Determine the (x, y) coordinate at the center of the cell enclosing the given text.  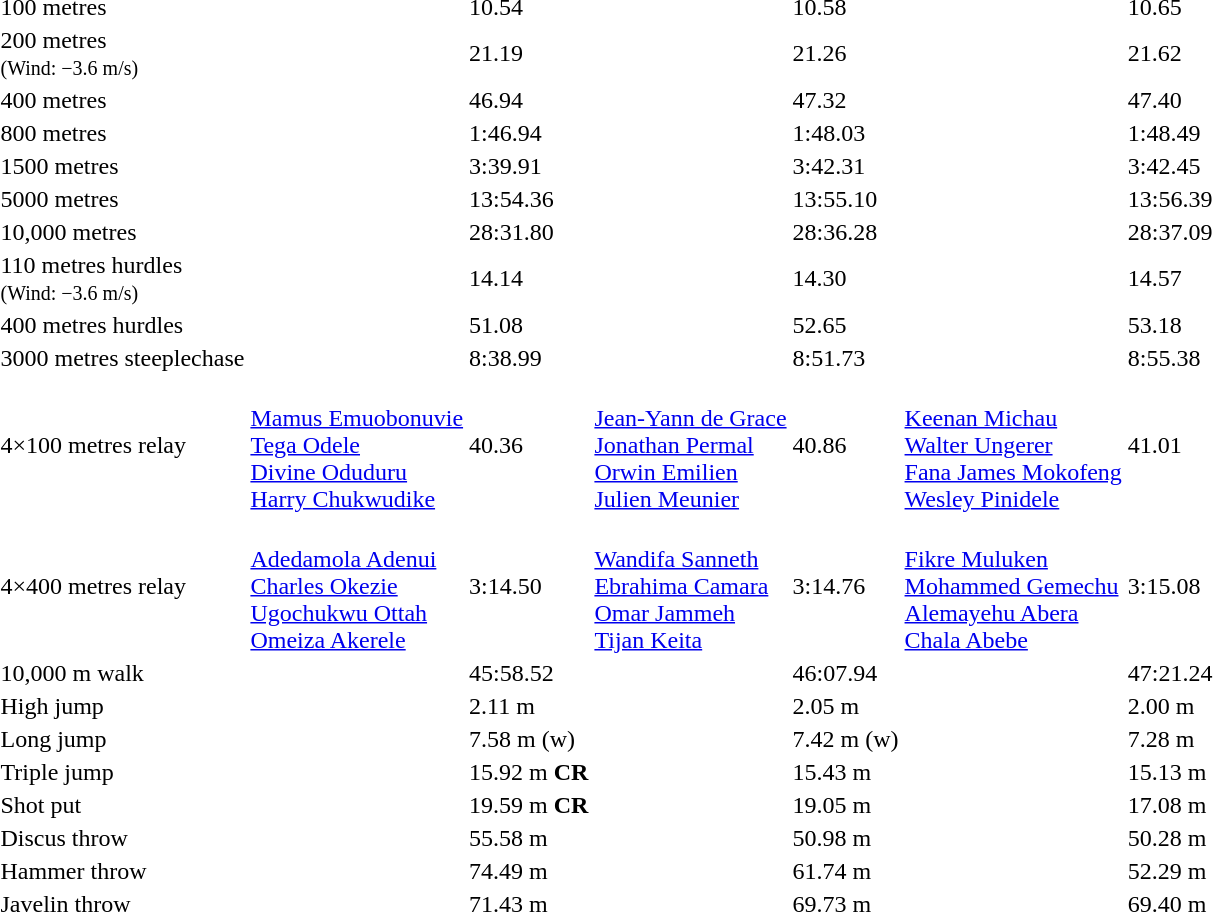
15.92 m CR (529, 772)
1:46.94 (529, 133)
21.26 (846, 54)
7.58 m (w) (529, 739)
13:55.10 (846, 199)
40.86 (846, 445)
7.42 m (w) (846, 739)
40.36 (529, 445)
14.30 (846, 278)
14.14 (529, 278)
Keenan MichauWalter UngererFana James MokofengWesley Pinidele (1013, 445)
Mamus EmuobonuvieTega OdeleDivine OduduruHarry Chukwudike (357, 445)
61.74 m (846, 871)
19.05 m (846, 805)
15.43 m (846, 772)
1:48.03 (846, 133)
Jean-Yann de GraceJonathan PermalOrwin EmilienJulien Meunier (690, 445)
46:07.94 (846, 673)
3:14.76 (846, 586)
28:36.28 (846, 232)
Adedamola AdenuiCharles OkezieUgochukwu OttahOmeiza Akerele (357, 586)
47.32 (846, 100)
2.11 m (529, 706)
3:42.31 (846, 166)
Wandifa SannethEbrahima CamaraOmar JammehTijan Keita (690, 586)
19.59 m CR (529, 805)
8:38.99 (529, 358)
46.94 (529, 100)
51.08 (529, 325)
3:14.50 (529, 586)
2.05 m (846, 706)
45:58.52 (529, 673)
8:51.73 (846, 358)
52.65 (846, 325)
55.58 m (529, 838)
74.49 m (529, 871)
50.98 m (846, 838)
13:54.36 (529, 199)
21.19 (529, 54)
28:31.80 (529, 232)
3:39.91 (529, 166)
Fikre MulukenMohammed GemechuAlemayehu AberaChala Abebe (1013, 586)
